Provide the (x, y) coordinate of the cell's center where the given text is located.  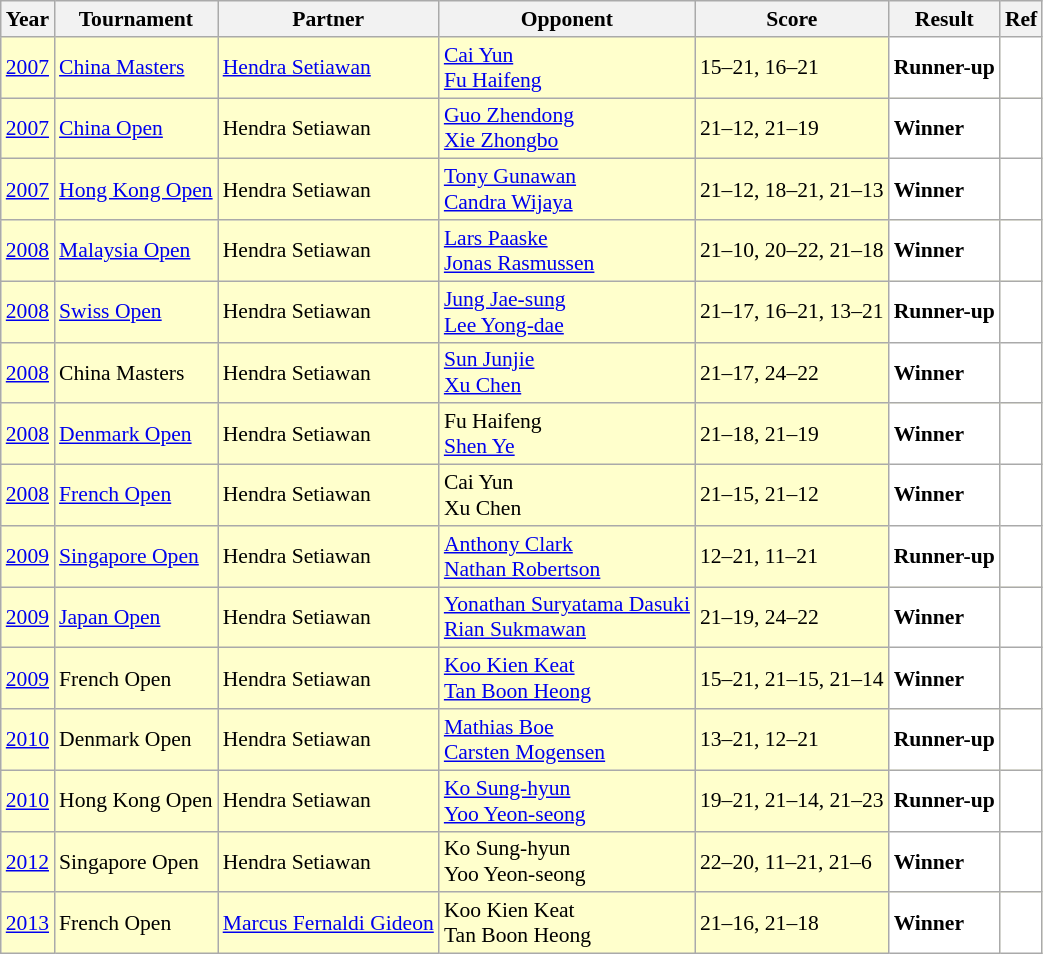
Lars Paaske Jonas Rasmussen (567, 250)
Year (28, 19)
Tournament (136, 19)
21–12, 18–21, 21–13 (792, 190)
China Open (136, 128)
Yonathan Suryatama Dasuki Rian Sukmawan (567, 618)
Marcus Fernaldi Gideon (328, 924)
Opponent (567, 19)
Anthony Clark Nathan Robertson (567, 556)
22–20, 11–21, 21–6 (792, 862)
Swiss Open (136, 312)
Result (944, 19)
2013 (28, 924)
Jung Jae-sung Lee Yong-dae (567, 312)
21–10, 20–22, 21–18 (792, 250)
Japan Open (136, 618)
21–16, 21–18 (792, 924)
13–21, 12–21 (792, 740)
21–19, 24–22 (792, 618)
21–12, 21–19 (792, 128)
12–21, 11–21 (792, 556)
Tony Gunawan Candra Wijaya (567, 190)
Ref (1021, 19)
Score (792, 19)
2012 (28, 862)
21–18, 21–19 (792, 434)
15–21, 16–21 (792, 68)
Malaysia Open (136, 250)
Partner (328, 19)
Mathias Boe Carsten Mogensen (567, 740)
21–17, 24–22 (792, 372)
Fu Haifeng Shen Ye (567, 434)
21–17, 16–21, 13–21 (792, 312)
Guo Zhendong Xie Zhongbo (567, 128)
Cai Yun Xu Chen (567, 496)
15–21, 21–15, 21–14 (792, 678)
21–15, 21–12 (792, 496)
19–21, 21–14, 21–23 (792, 800)
Cai Yun Fu Haifeng (567, 68)
Sun Junjie Xu Chen (567, 372)
